Search for the cell housing the specified text and yield its [x, y] center coordinate. 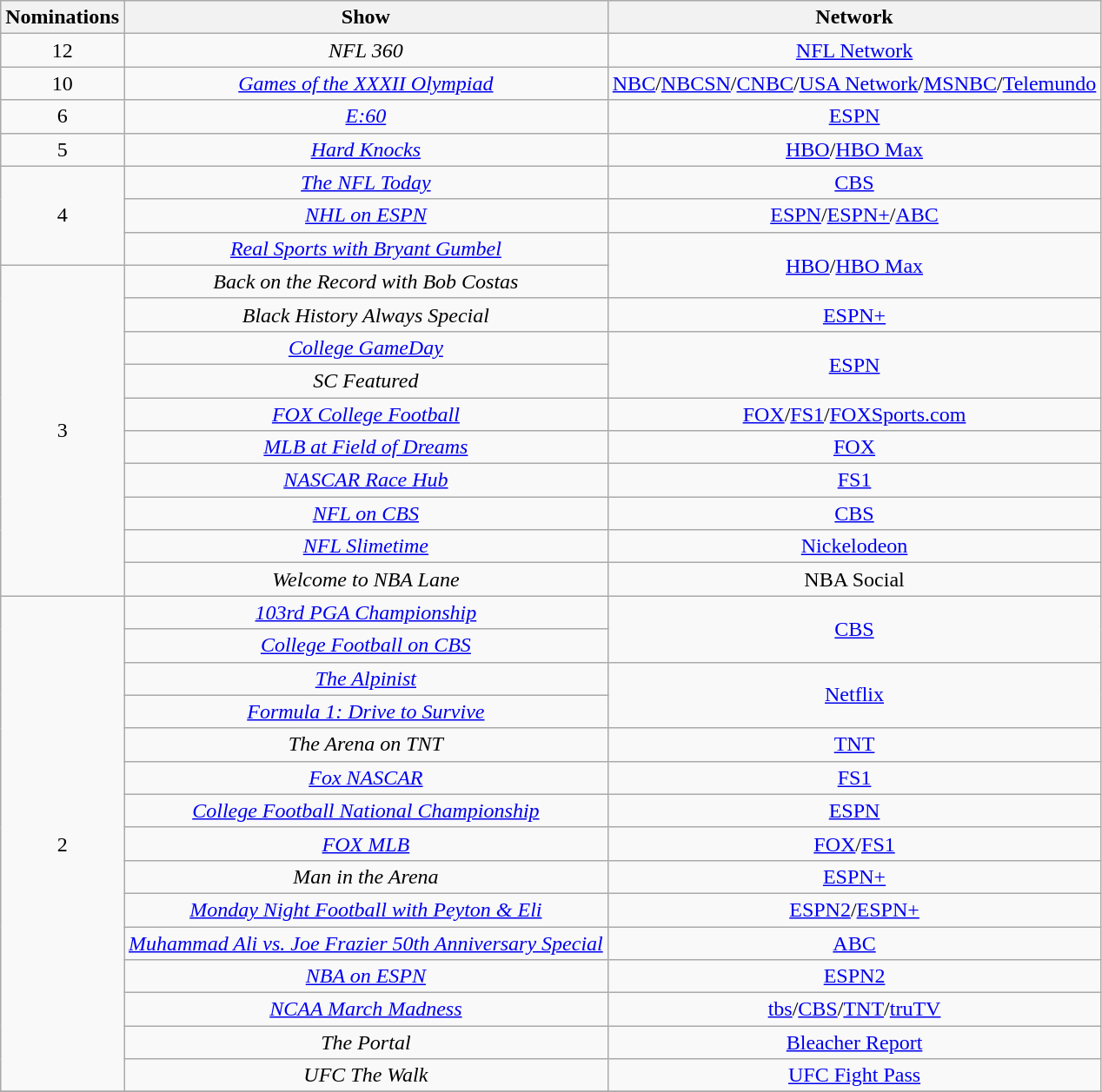
5 [63, 149]
NFL Slimetime [365, 546]
NBA on ESPN [365, 976]
College Football on CBS [365, 645]
Muhammad Ali vs. Joe Frazier 50th Anniversary Special [365, 943]
tbs/CBS/TNT/truTV [854, 1009]
ESPN2 [854, 976]
103rd PGA Championship [365, 612]
NFL on CBS [365, 513]
FOX/FS1/FOXSports.com [854, 414]
Man in the Arena [365, 877]
NASCAR Race Hub [365, 480]
NHL on ESPN [365, 215]
12 [63, 50]
Monday Night Football with Peyton & Eli [365, 910]
Hard Knocks [365, 149]
ESPN/ESPN+/ABC [854, 215]
FOX/FS1 [854, 844]
4 [63, 215]
FOX College Football [365, 414]
Nominations [63, 17]
FOX MLB [365, 844]
NCAA March Madness [365, 1009]
Real Sports with Bryant Gumbel [365, 248]
NBC/NBCSN/CNBC/USA Network/MSNBC/Telemundo [854, 83]
Formula 1: Drive to Survive [365, 711]
10 [63, 83]
ESPN2/ESPN+ [854, 910]
6 [63, 116]
Network [854, 17]
UFC The Walk [365, 1075]
Black History Always Special [365, 314]
NFL Network [854, 50]
E:60 [365, 116]
ABC [854, 943]
3 [63, 431]
MLB at Field of Dreams [365, 447]
The NFL Today [365, 182]
College GameDay [365, 347]
Netflix [854, 695]
The Arena on TNT [365, 745]
The Alpinist [365, 678]
SC Featured [365, 381]
NBA Social [854, 579]
Bleacher Report [854, 1042]
Welcome to NBA Lane [365, 579]
2 [63, 844]
UFC Fight Pass [854, 1075]
Fox NASCAR [365, 778]
Back on the Record with Bob Costas [365, 281]
College Football National Championship [365, 811]
Nickelodeon [854, 546]
FOX [854, 447]
Games of the XXXII Olympiad [365, 83]
The Portal [365, 1042]
NFL 360 [365, 50]
TNT [854, 745]
Show [365, 17]
